Return (X, Y) of the center of cell containing provided text 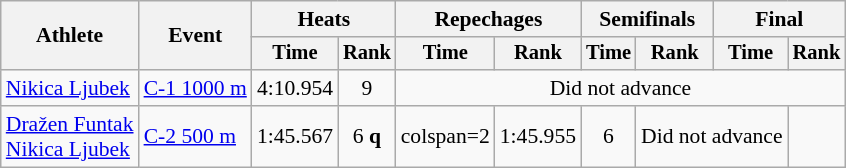
Nikica Ljubek (70, 88)
Final (780, 19)
Event (196, 36)
9 (367, 88)
C-2 500 m (196, 136)
colspan=2 (446, 136)
Repechages (488, 19)
4:10.954 (295, 88)
1:45.955 (538, 136)
Dražen FuntakNikica Ljubek (70, 136)
6 (608, 136)
Heats (324, 19)
Athlete (70, 36)
Semifinals (647, 19)
C-1 1000 m (196, 88)
1:45.567 (295, 136)
6 q (367, 136)
